Output the [x, y] coordinate of the center of the cell containing the given text.  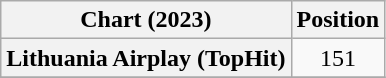
Position [338, 20]
Chart (2023) [146, 20]
151 [338, 58]
Lithuania Airplay (TopHit) [146, 58]
